Extract the (X, Y) coordinate from the center of the cell holding the provided text.  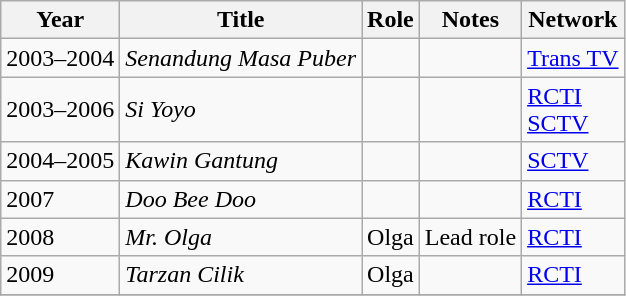
2009 (60, 275)
Role (391, 20)
Notes (470, 20)
SCTV (573, 161)
Network (573, 20)
2004–2005 (60, 161)
Doo Bee Doo (241, 199)
Si Yoyo (241, 110)
2003–2006 (60, 110)
Tarzan Cilik (241, 275)
RCTISCTV (573, 110)
2007 (60, 199)
2003–2004 (60, 58)
Mr. Olga (241, 237)
Trans TV (573, 58)
Year (60, 20)
Lead role (470, 237)
Kawin Gantung (241, 161)
Senandung Masa Puber (241, 58)
2008 (60, 237)
Title (241, 20)
